Output the [x, y] coordinate of the center of the cell containing the given text.  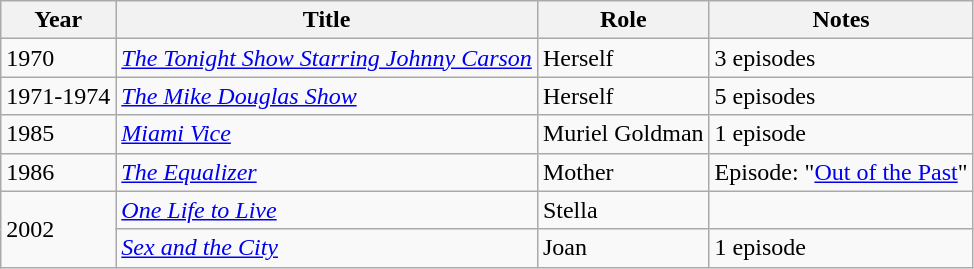
5 episodes [841, 96]
The Tonight Show Starring Johnny Carson [327, 58]
The Mike Douglas Show [327, 96]
Sex and the City [327, 248]
2002 [58, 229]
Year [58, 20]
The Equalizer [327, 172]
1985 [58, 134]
Title [327, 20]
1971-1974 [58, 96]
Stella [623, 210]
Episode: "Out of the Past" [841, 172]
1970 [58, 58]
1986 [58, 172]
One Life to Live [327, 210]
3 episodes [841, 58]
Role [623, 20]
Mother [623, 172]
Notes [841, 20]
Miami Vice [327, 134]
Joan [623, 248]
Muriel Goldman [623, 134]
